Capture the cell that displays the provided text and extract its (X, Y) central coordinate. 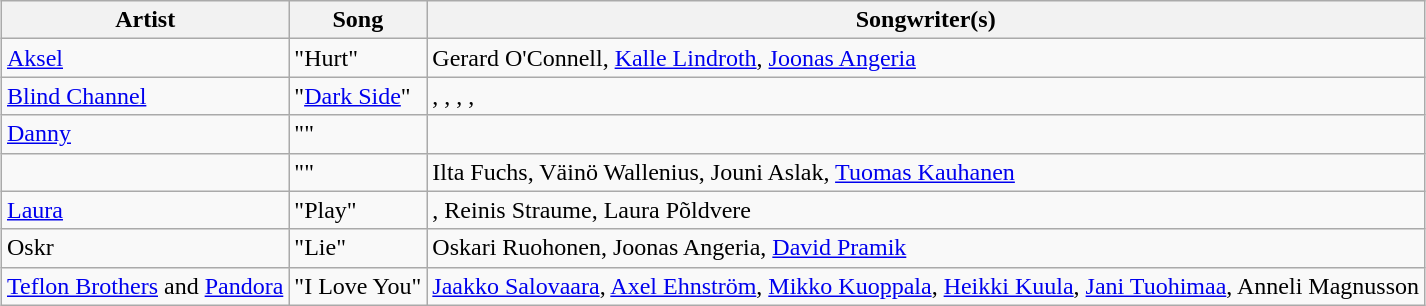
Gerard O'Connell, Kalle Lindroth, Joonas Angeria (926, 58)
"Play" (358, 210)
Song (358, 20)
Laura (144, 210)
Oskari Ruohonen, Joonas Angeria, David Pramik (926, 248)
, Reinis Straume, Laura Põldvere (926, 210)
"Lie" (358, 248)
"Dark Side" (358, 96)
"Hurt" (358, 58)
Jaakko Salovaara, Axel Ehnström, Mikko Kuoppala, Heikki Kuula, Jani Tuohimaa, Anneli Magnusson (926, 286)
Aksel (144, 58)
"I Love You" (358, 286)
, , , , (926, 96)
Teflon Brothers and Pandora (144, 286)
Ilta Fuchs, Väinö Wallenius, Jouni Aslak, Tuomas Kauhanen (926, 172)
Songwriter(s) (926, 20)
Danny (144, 134)
Blind Channel (144, 96)
Oskr (144, 248)
Artist (144, 20)
